Provide the [X, Y] coordinate of the cell's center where the given text is located.  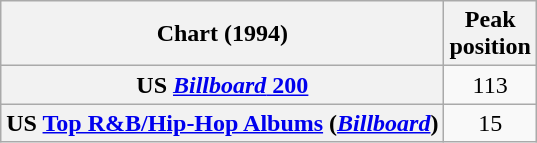
15 [490, 123]
Peak position [490, 34]
Chart (1994) [222, 34]
US Billboard 200 [222, 85]
113 [490, 85]
US Top R&B/Hip-Hop Albums (Billboard) [222, 123]
